From the cell containing the given text, extract its center point as (x, y) coordinate. 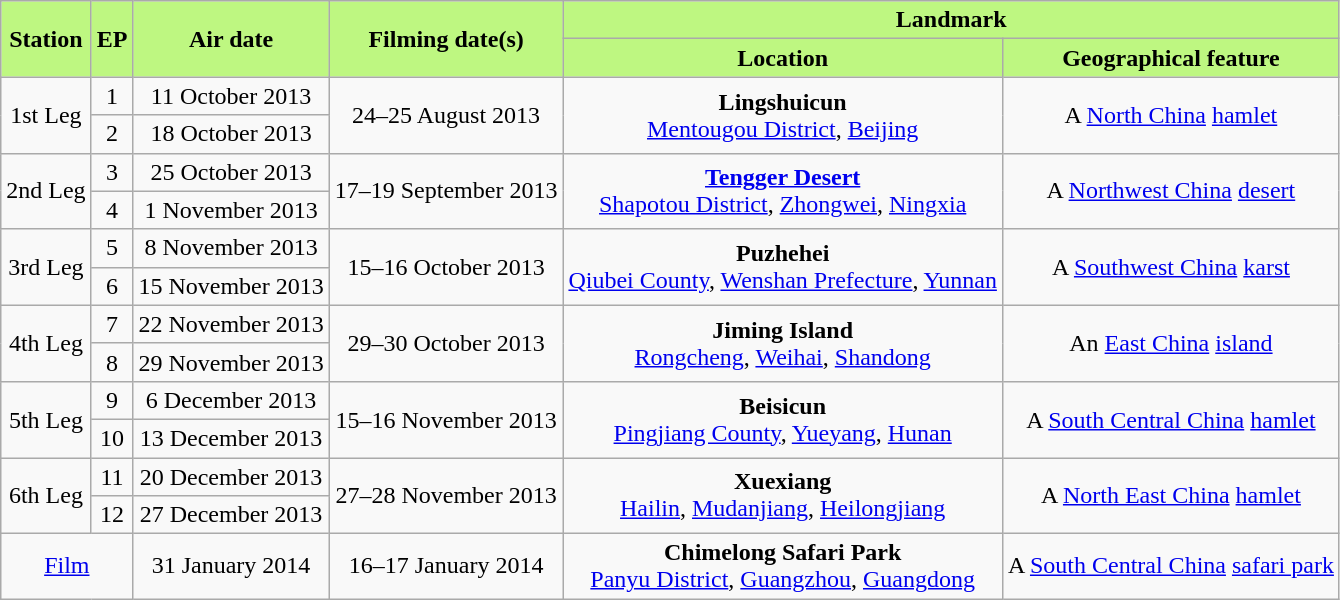
A North China hamlet (1170, 115)
13 December 2013 (231, 438)
15–16 November 2013 (446, 419)
6 December 2013 (231, 400)
10 (112, 438)
A Northwest China desert (1170, 191)
PuzheheiQiubei County, Wenshan Prefecture, Yunnan (783, 267)
A Southwest China karst (1170, 267)
LingshuicunMentougou District, Beijing (783, 115)
7 (112, 324)
Geographical feature (1170, 58)
4th Leg (46, 343)
31 January 2014 (231, 566)
15 November 2013 (231, 286)
1 (112, 96)
Film (67, 566)
A North East China hamlet (1170, 496)
5 (112, 248)
5th Leg (46, 419)
22 November 2013 (231, 324)
Air date (231, 39)
4 (112, 210)
6 (112, 286)
25 October 2013 (231, 172)
6th Leg (46, 496)
16–17 January 2014 (446, 566)
2nd Leg (46, 191)
1st Leg (46, 115)
11 (112, 477)
8 (112, 362)
8 November 2013 (231, 248)
2 (112, 134)
1 November 2013 (231, 210)
9 (112, 400)
A South Central China safari park (1170, 566)
27–28 November 2013 (446, 496)
A South Central China hamlet (1170, 419)
Location (783, 58)
29 November 2013 (231, 362)
15–16 October 2013 (446, 267)
Filming date(s) (446, 39)
18 October 2013 (231, 134)
3rd Leg (46, 267)
27 December 2013 (231, 515)
17–19 September 2013 (446, 191)
29–30 October 2013 (446, 343)
Station (46, 39)
Tengger DesertShapotou District, Zhongwei, Ningxia (783, 191)
Jiming IslandRongcheng, Weihai, Shandong (783, 343)
11 October 2013 (231, 96)
3 (112, 172)
Chimelong Safari ParkPanyu District, Guangzhou, Guangdong (783, 566)
20 December 2013 (231, 477)
24–25 August 2013 (446, 115)
12 (112, 515)
EP (112, 39)
XuexiangHailin, Mudanjiang, Heilongjiang (783, 496)
Landmark (952, 20)
An East China island (1170, 343)
BeisicunPingjiang County, Yueyang, Hunan (783, 419)
